Detect which cell encompasses the target text, then output its [X, Y] center coordinate. 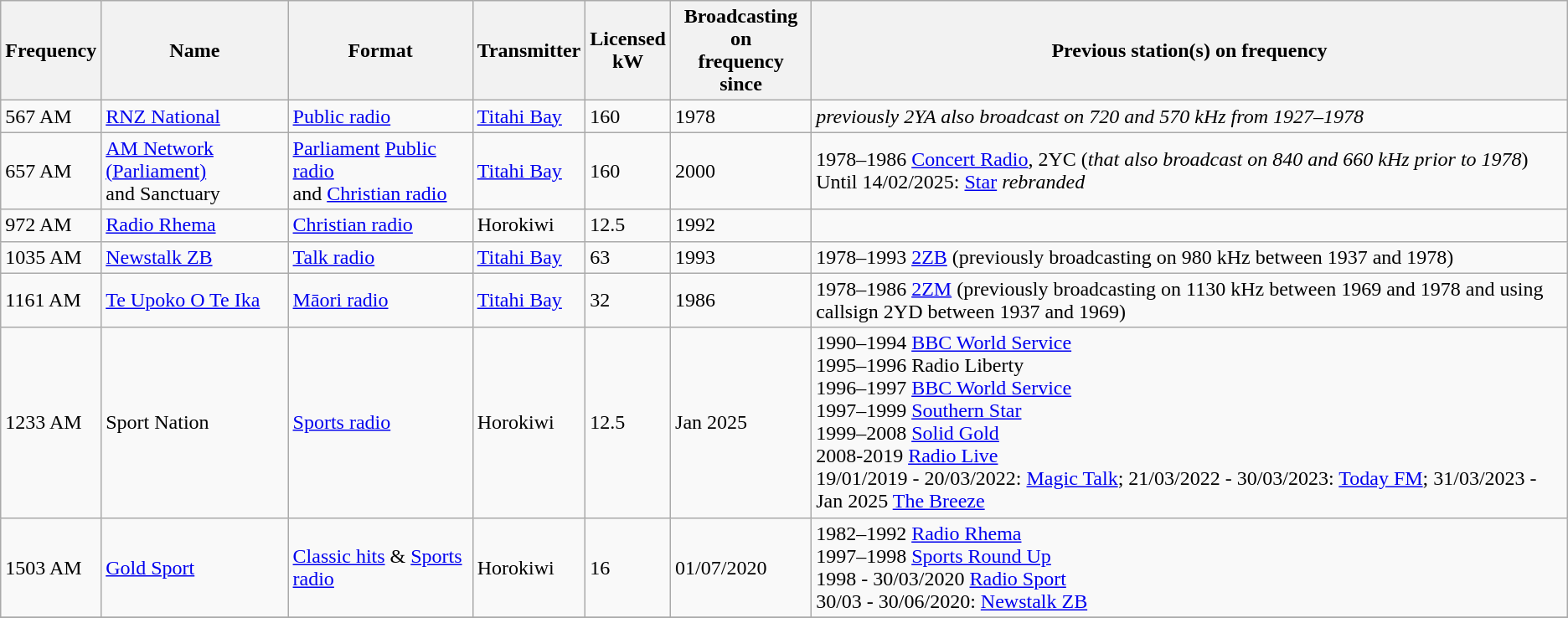
Broadcasting onfrequency since [741, 50]
Talk radio [380, 257]
1233 AM [51, 422]
1986 [741, 300]
Name [194, 50]
Māori radio [380, 300]
32 [628, 300]
Jan 2025 [741, 422]
1978–1993 2ZB (previously broadcasting on 980 kHz between 1937 and 1978) [1189, 257]
657 AM [51, 171]
972 AM [51, 225]
AM Network (Parliament) and Sanctuary [194, 171]
LicensedkW [628, 50]
Previous station(s) on frequency [1189, 50]
Gold Sport [194, 568]
Christian radio [380, 225]
Format [380, 50]
Sport Nation [194, 422]
Public radio [380, 116]
1992 [741, 225]
01/07/2020 [741, 568]
RNZ National [194, 116]
Transmitter [529, 50]
1161 AM [51, 300]
Radio Rhema [194, 225]
previously 2YA also broadcast on 720 and 570 kHz from 1927–1978 [1189, 116]
1978–1986 Concert Radio, 2YC (that also broadcast on 840 and 660 kHz prior to 1978) Until 14/02/2025: Star rebranded [1189, 171]
1982–1992 Radio Rhema 1997–1998 Sports Round Up 1998 - 30/03/2020 Radio Sport 30/03 - 30/06/2020: Newstalk ZB [1189, 568]
1035 AM [51, 257]
567 AM [51, 116]
Classic hits & Sports radio [380, 568]
Sports radio [380, 422]
16 [628, 568]
Te Upoko O Te Ika [194, 300]
2000 [741, 171]
1978–1986 2ZM (previously broadcasting on 1130 kHz between 1969 and 1978 and using callsign 2YD between 1937 and 1969) [1189, 300]
Parliament Public radio and Christian radio [380, 171]
1993 [741, 257]
1978 [741, 116]
Frequency [51, 50]
1503 AM [51, 568]
63 [628, 257]
Newstalk ZB [194, 257]
